From the cell containing the given text, extract its center point as (X, Y) coordinate. 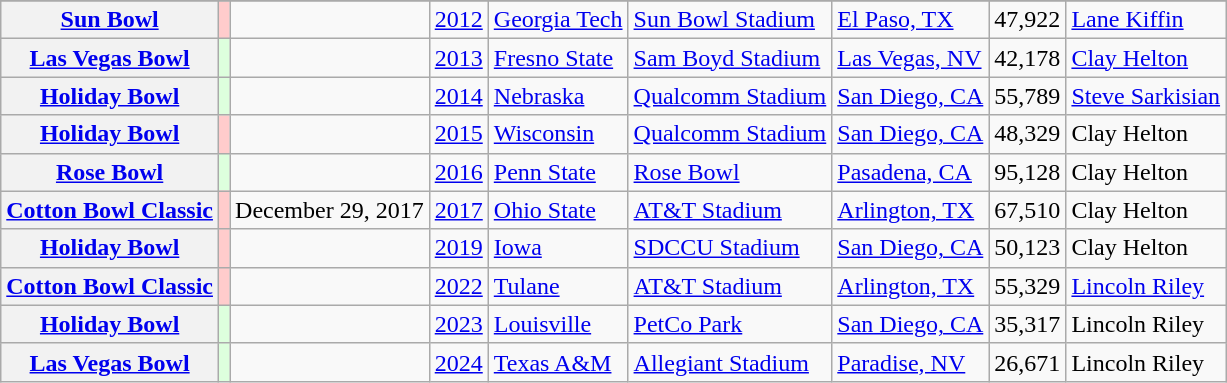
42,178 (1028, 58)
2017 (458, 210)
2022 (458, 286)
2016 (458, 172)
Texas A&M (558, 362)
Pasadena, CA (910, 172)
El Paso, TX (910, 20)
48,329 (1028, 134)
26,671 (1028, 362)
Georgia Tech (558, 20)
Paradise, NV (910, 362)
95,128 (1028, 172)
35,317 (1028, 324)
47,922 (1028, 20)
55,329 (1028, 286)
2012 (458, 20)
Iowa (558, 248)
2015 (458, 134)
Sam Boyd Stadium (730, 58)
Sun Bowl (110, 20)
Steve Sarkisian (1146, 96)
55,789 (1028, 96)
67,510 (1028, 210)
2019 (458, 248)
Allegiant Stadium (730, 362)
SDCCU Stadium (730, 248)
2024 (458, 362)
Tulane (558, 286)
Ohio State (558, 210)
2023 (458, 324)
Penn State (558, 172)
Louisville (558, 324)
Lane Kiffin (1146, 20)
Wisconsin (558, 134)
Sun Bowl Stadium (730, 20)
Nebraska (558, 96)
PetCo Park (730, 324)
2014 (458, 96)
50,123 (1028, 248)
December 29, 2017 (330, 210)
Las Vegas, NV (910, 58)
Fresno State (558, 58)
2013 (458, 58)
